Provide the [X, Y] coordinate of the cell's center where the given text is located.  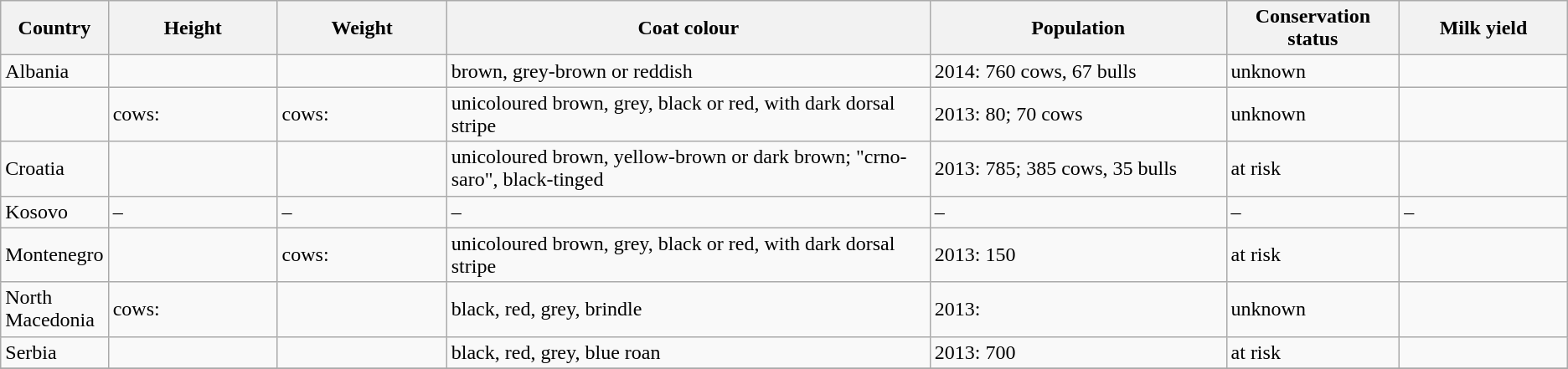
Montenegro [54, 254]
Weight [362, 28]
2013: 700 [1078, 352]
North Macedonia [54, 310]
2014: 760 cows, 67 bulls [1078, 71]
Milk yield [1484, 28]
brown, grey-brown or reddish [689, 71]
Population [1078, 28]
Croatia [54, 169]
Conservation status [1313, 28]
2013: 150 [1078, 254]
Height [193, 28]
Serbia [54, 352]
2013: [1078, 310]
Kosovo [54, 212]
2013: 785; 385 cows, 35 bulls [1078, 169]
black, red, grey, brindle [689, 310]
unicoloured brown, yellow-brown or dark brown; "crno-saro", black-tinged [689, 169]
Albania [54, 71]
2013: 80; 70 cows [1078, 114]
black, red, grey, blue roan [689, 352]
Coat colour [689, 28]
Country [54, 28]
